Detect which cell encompasses the target text, then output its [x, y] center coordinate. 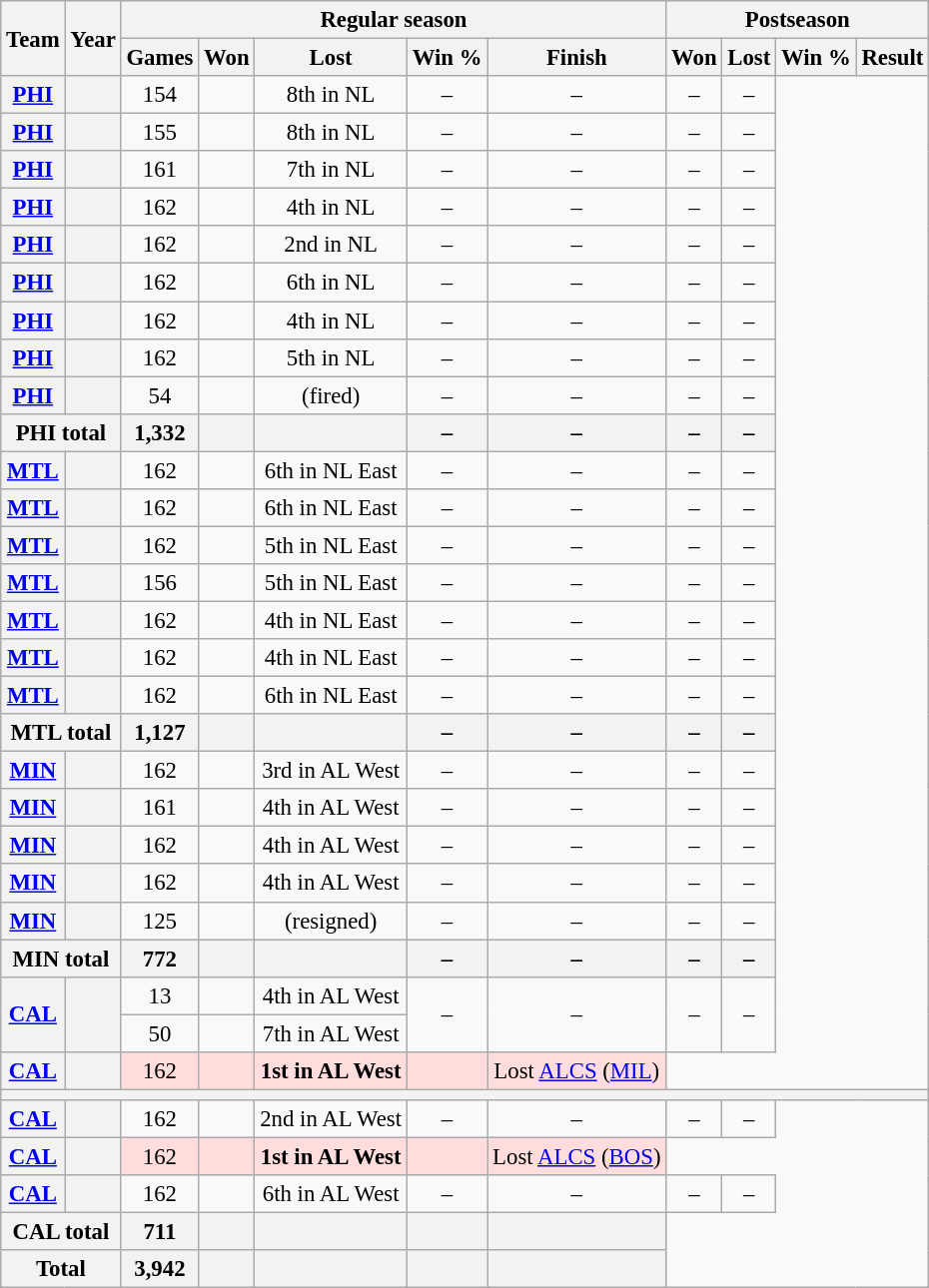
Lost ALCS (MIL) [577, 1071]
3rd in AL West [331, 771]
PHI total [61, 432]
Games [160, 58]
54 [160, 395]
154 [160, 95]
772 [160, 959]
Year [93, 38]
Postseason [797, 20]
Lost ALCS (BOS) [577, 1156]
50 [160, 1033]
711 [160, 1232]
Team [33, 38]
Regular season [394, 20]
(resigned) [331, 921]
MIN total [61, 959]
7th in AL West [331, 1033]
6th in NL [331, 283]
MTL total [61, 733]
5th in NL [331, 357]
Result [893, 58]
Finish [577, 58]
Total [61, 1269]
2nd in AL West [331, 1119]
1,127 [160, 733]
(fired) [331, 395]
6th in AL West [331, 1194]
155 [160, 133]
1,332 [160, 432]
156 [160, 583]
CAL total [61, 1232]
7th in NL [331, 170]
13 [160, 995]
3,942 [160, 1269]
2nd in NL [331, 245]
125 [160, 921]
